Determine the (x, y) coordinate at the center of the cell enclosing the given text.  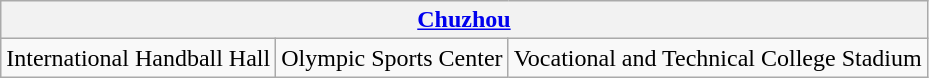
Vocational and Technical College Stadium (718, 58)
Chuzhou (464, 20)
International Handball Hall (138, 58)
Olympic Sports Center (392, 58)
